Return the [x, y] coordinate for the center point of the cell that contains the specified text.  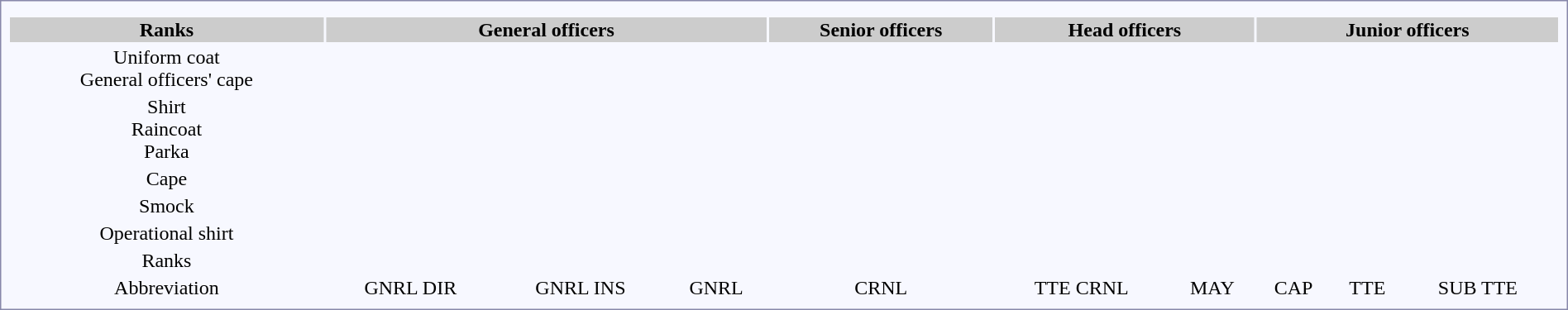
CAP [1293, 288]
Cape [167, 179]
GNRL DIR [410, 288]
Senior officers [881, 30]
TTE [1367, 288]
General officers [546, 30]
Abbreviation [167, 288]
GNRL [716, 288]
ShirtRaincoatParka [167, 129]
Head officers [1125, 30]
MAY [1212, 288]
SUB TTE [1477, 288]
Operational shirt [167, 233]
Junior officers [1408, 30]
Uniform coatGeneral officers' cape [167, 68]
CRNL [881, 288]
GNRL INS [581, 288]
TTE CRNL [1082, 288]
Smock [167, 206]
